Scan for the cell matching the given text and deliver its (x, y) coordinate at center. 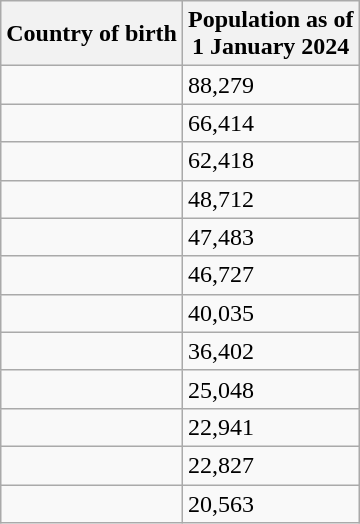
22,941 (270, 427)
40,035 (270, 313)
88,279 (270, 85)
25,048 (270, 389)
20,563 (270, 503)
36,402 (270, 351)
47,483 (270, 237)
22,827 (270, 465)
Country of birth (92, 34)
62,418 (270, 161)
46,727 (270, 275)
66,414 (270, 123)
48,712 (270, 199)
Population as of1 January 2024 (270, 34)
